Extract the (x, y) coordinate from the center of the cell holding the provided text.  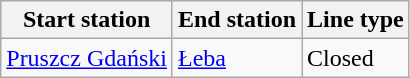
Start station (87, 20)
Closed (356, 58)
Łeba (236, 58)
End station (236, 20)
Line type (356, 20)
Pruszcz Gdański (87, 58)
